Detect which cell encompasses the target text, then output its [X, Y] center coordinate. 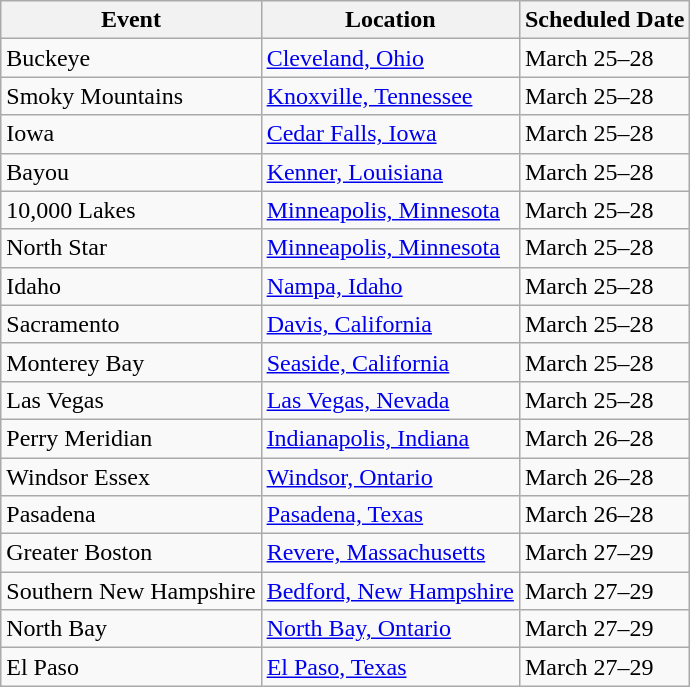
Pasadena [131, 515]
Greater Boston [131, 553]
Pasadena, Texas [390, 515]
Bedford, New Hampshire [390, 591]
Nampa, Idaho [390, 286]
Las Vegas [131, 400]
Cleveland, Ohio [390, 58]
Windsor Essex [131, 477]
Perry Meridian [131, 438]
10,000 Lakes [131, 210]
Location [390, 20]
Buckeye [131, 58]
Revere, Massachusetts [390, 553]
Scheduled Date [604, 20]
Knoxville, Tennessee [390, 96]
Event [131, 20]
North Bay [131, 629]
Indianapolis, Indiana [390, 438]
Sacramento [131, 324]
Monterey Bay [131, 362]
Davis, California [390, 324]
El Paso, Texas [390, 667]
North Star [131, 248]
Kenner, Louisiana [390, 172]
Smoky Mountains [131, 96]
Idaho [131, 286]
Iowa [131, 134]
Seaside, California [390, 362]
Cedar Falls, Iowa [390, 134]
Bayou [131, 172]
El Paso [131, 667]
Las Vegas, Nevada [390, 400]
Southern New Hampshire [131, 591]
Windsor, Ontario [390, 477]
North Bay, Ontario [390, 629]
